Return (x, y) of the center of cell containing provided text 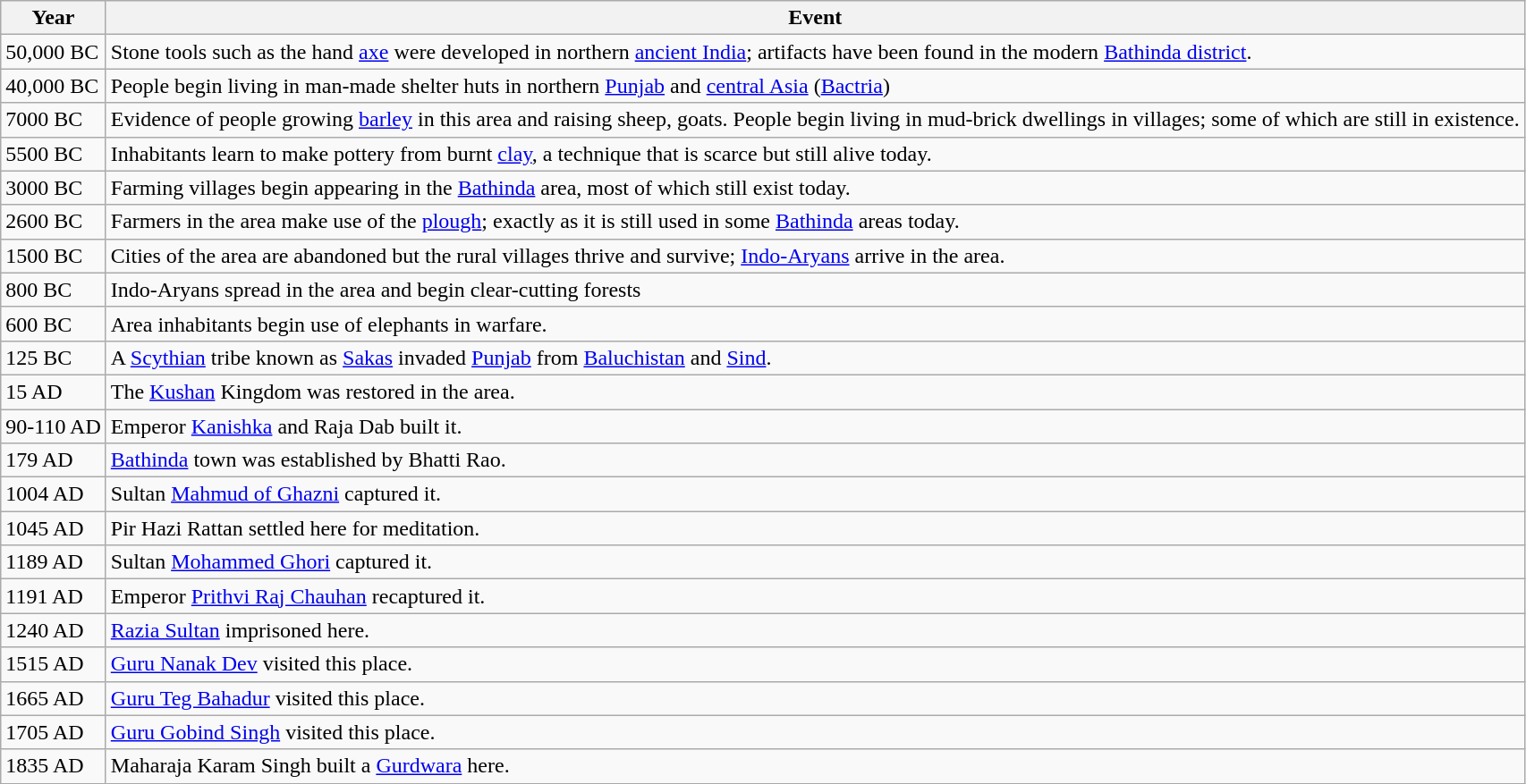
7000 BC (54, 120)
Farmers in the area make use of the plough; exactly as it is still used in some Bathinda areas today. (815, 222)
125 BC (54, 358)
Emperor Prithvi Raj Chauhan recaptured it. (815, 596)
Sultan Mohammed Ghori captured it. (815, 562)
Guru Teg Bahadur visited this place. (815, 698)
1705 AD (54, 732)
Razia Sultan imprisoned here. (815, 630)
1240 AD (54, 630)
2600 BC (54, 222)
A Scythian tribe known as Sakas invaded Punjab from Baluchistan and Sind. (815, 358)
Pir Hazi Rattan settled here for meditation. (815, 528)
179 AD (54, 460)
Guru Nanak Dev visited this place. (815, 664)
Area inhabitants begin use of elephants in warfare. (815, 324)
5500 BC (54, 154)
People begin living in man-made shelter huts in northern Punjab and central Asia (Bactria) (815, 86)
1500 BC (54, 256)
40,000 BC (54, 86)
Event (815, 18)
600 BC (54, 324)
The Kushan Kingdom was restored in the area. (815, 392)
90-110 AD (54, 426)
Bathinda town was established by Bhatti Rao. (815, 460)
Farming villages begin appearing in the Bathinda area, most of which still exist today. (815, 188)
Indo-Aryans spread in the area and begin clear-cutting forests (815, 290)
Inhabitants learn to make pottery from burnt clay, a technique that is scarce but still alive today. (815, 154)
1665 AD (54, 698)
1189 AD (54, 562)
Year (54, 18)
Cities of the area are abandoned but the rural villages thrive and survive; Indo-Aryans arrive in the area. (815, 256)
Maharaja Karam Singh built a Gurdwara here. (815, 766)
1004 AD (54, 494)
1515 AD (54, 664)
800 BC (54, 290)
3000 BC (54, 188)
1835 AD (54, 766)
15 AD (54, 392)
Sultan Mahmud of Ghazni captured it. (815, 494)
Guru Gobind Singh visited this place. (815, 732)
Stone tools such as the hand axe were developed in northern ancient India; artifacts have been found in the modern Bathinda district. (815, 52)
1191 AD (54, 596)
Emperor Kanishka and Raja Dab built it. (815, 426)
50,000 BC (54, 52)
1045 AD (54, 528)
